From the cell containing the given text, extract its center point as (X, Y) coordinate. 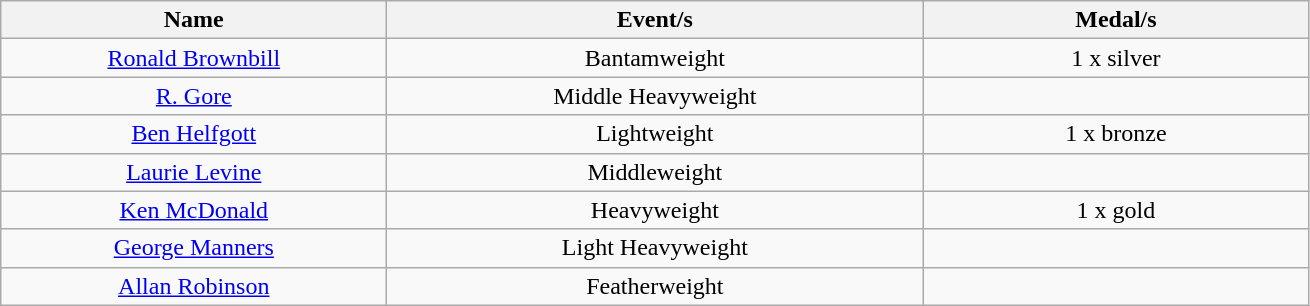
Allan Robinson (194, 286)
Laurie Levine (194, 172)
George Manners (194, 248)
R. Gore (194, 96)
Event/s (655, 20)
Bantamweight (655, 58)
Ben Helfgott (194, 134)
Middle Heavyweight (655, 96)
Ronald Brownbill (194, 58)
Medal/s (1116, 20)
Heavyweight (655, 210)
1 x bronze (1116, 134)
Featherweight (655, 286)
Name (194, 20)
1 x gold (1116, 210)
Middleweight (655, 172)
1 x silver (1116, 58)
Ken McDonald (194, 210)
Lightweight (655, 134)
Light Heavyweight (655, 248)
